Capture the cell that displays the provided text and extract its [X, Y] central coordinate. 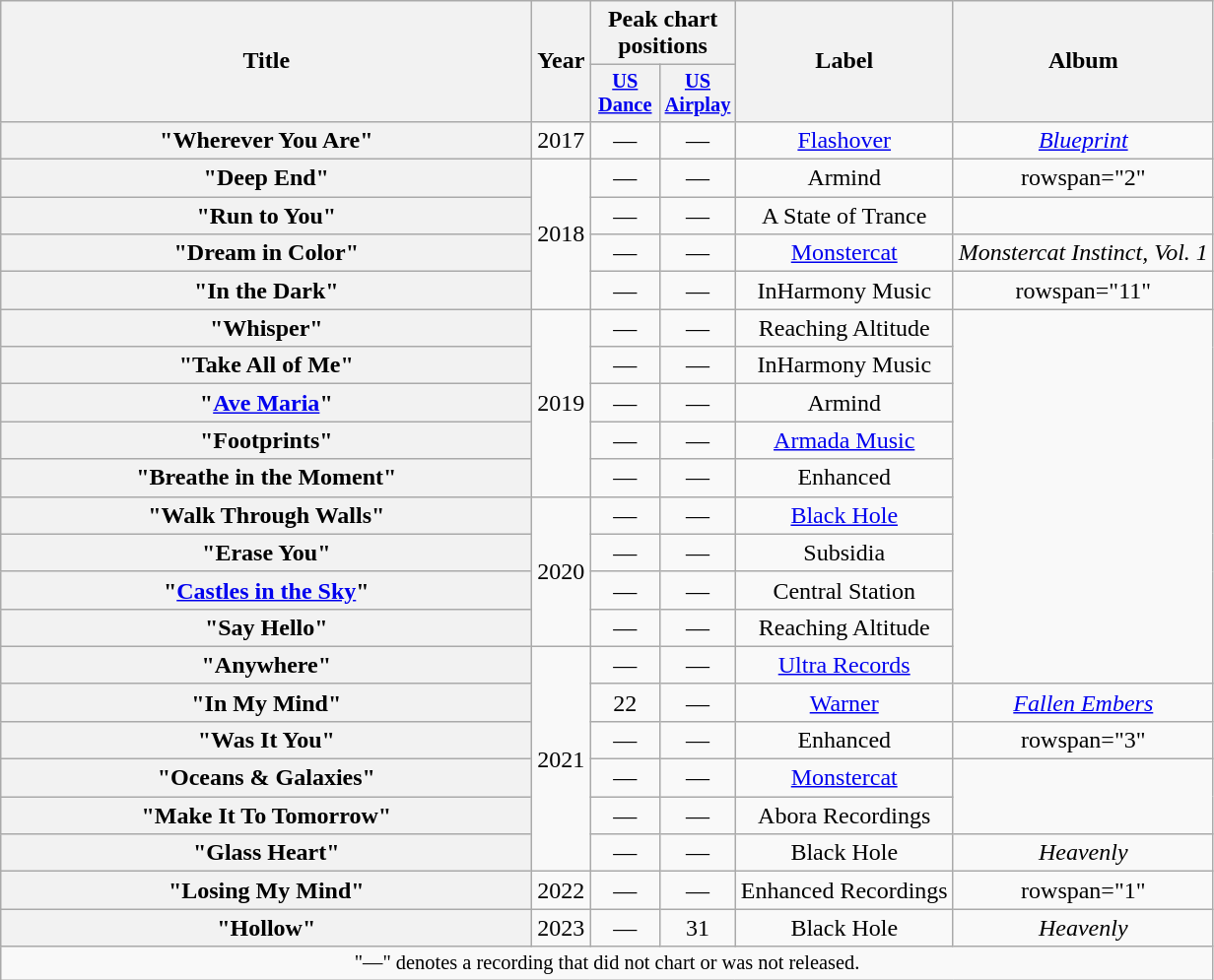
Title [266, 61]
"Erase You" [266, 553]
Fallen Embers [1083, 702]
"Run to You" [266, 216]
"Make It To Tomorrow" [266, 816]
2022 [562, 890]
"—" denotes a recording that did not chart or was not released. [607, 963]
"Say Hello" [266, 627]
rowspan="2" [1083, 178]
Warner [843, 702]
"In My Mind" [266, 702]
"Anywhere" [266, 665]
Flashover [843, 140]
rowspan="3" [1083, 740]
A State of Trance [843, 216]
"Was It You" [266, 740]
"In the Dark" [266, 291]
2019 [562, 403]
2023 [562, 928]
USAirplay [698, 94]
"Wherever You Are" [266, 140]
Ultra Records [843, 665]
"Footprints" [266, 440]
"Hollow" [266, 928]
Peak chart positions [662, 33]
"Glass Heart" [266, 853]
Armada Music [843, 440]
2017 [562, 140]
"Breathe in the Moment" [266, 478]
"Whisper" [266, 328]
22 [625, 702]
"Walk Through Walls" [266, 515]
"Ave Maria" [266, 403]
"Castles in the Sky" [266, 590]
Album [1083, 61]
2021 [562, 758]
rowspan="11" [1083, 291]
"Take All of Me" [266, 365]
31 [698, 928]
rowspan="1" [1083, 890]
Subsidia [843, 553]
Central Station [843, 590]
"Oceans & Galaxies" [266, 778]
2018 [562, 234]
USDance [625, 94]
Enhanced Recordings [843, 890]
"Dream in Color" [266, 253]
Abora Recordings [843, 816]
Year [562, 61]
"Losing My Mind" [266, 890]
Monstercat Instinct, Vol. 1 [1083, 253]
"Deep End" [266, 178]
Blueprint [1083, 140]
Label [843, 61]
2020 [562, 571]
